From the cell containing the given text, extract its center point as (X, Y) coordinate. 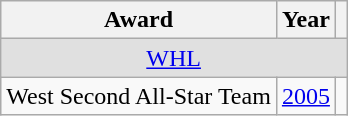
West Second All-Star Team (139, 96)
WHL (174, 58)
Year (306, 20)
Award (139, 20)
2005 (306, 96)
